Pinpoint the cell where the given text exists, returning its [x, y] midpoint coordinate. 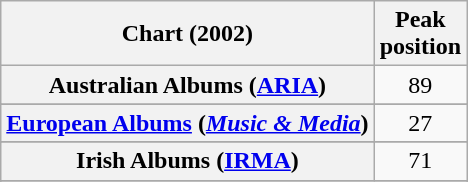
Australian Albums (ARIA) [188, 85]
27 [420, 123]
89 [420, 85]
Irish Albums (IRMA) [188, 161]
Peakposition [420, 34]
Chart (2002) [188, 34]
European Albums (Music & Media) [188, 123]
71 [420, 161]
